Output the (x, y) coordinate of the center of the cell containing the given text.  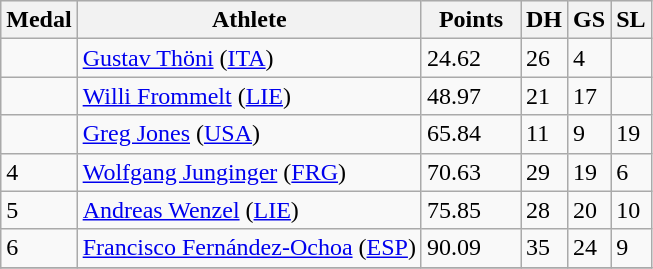
Athlete (249, 20)
24.62 (470, 58)
DH (544, 20)
Medal (39, 20)
21 (544, 96)
Francisco Fernández-Ochoa (ESP) (249, 248)
5 (39, 210)
35 (544, 248)
65.84 (470, 134)
24 (590, 248)
Greg Jones (USA) (249, 134)
26 (544, 58)
90.09 (470, 248)
70.63 (470, 172)
Willi Frommelt (LIE) (249, 96)
Points (470, 20)
Wolfgang Junginger (FRG) (249, 172)
SL (631, 20)
Gustav Thöni (ITA) (249, 58)
75.85 (470, 210)
GS (590, 20)
28 (544, 210)
29 (544, 172)
20 (590, 210)
10 (631, 210)
Andreas Wenzel (LIE) (249, 210)
11 (544, 134)
17 (590, 96)
48.97 (470, 96)
